Determine the [x, y] coordinate at the center of the cell enclosing the given text.  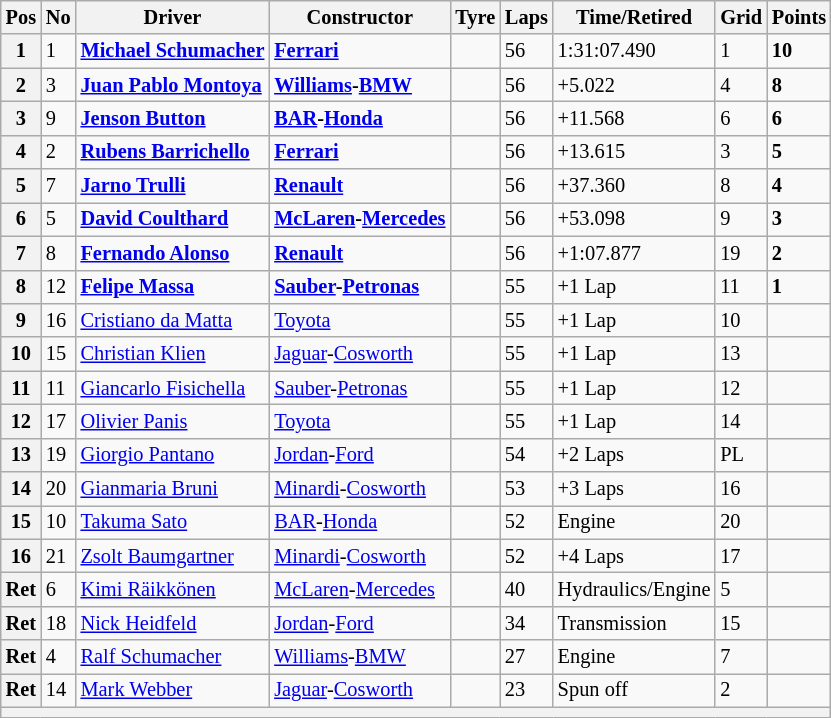
Juan Pablo Montoya [173, 85]
Points [799, 17]
PL [741, 455]
Constructor [360, 17]
34 [526, 623]
+1:07.877 [634, 253]
Fernando Alonso [173, 253]
+53.098 [634, 219]
54 [526, 455]
David Coulthard [173, 219]
+4 Laps [634, 556]
Felipe Massa [173, 287]
Spun off [634, 690]
Time/Retired [634, 17]
Jarno Trulli [173, 186]
Gianmaria Bruni [173, 489]
Michael Schumacher [173, 51]
Tyre [475, 17]
Mark Webber [173, 690]
Christian Klien [173, 354]
Transmission [634, 623]
+3 Laps [634, 489]
1:31:07.490 [634, 51]
Grid [741, 17]
Kimi Räikkönen [173, 589]
Cristiano da Matta [173, 320]
40 [526, 589]
Driver [173, 17]
+11.568 [634, 118]
18 [58, 623]
Hydraulics/Engine [634, 589]
Giorgio Pantano [173, 455]
Pos [21, 17]
Nick Heidfeld [173, 623]
27 [526, 657]
No [58, 17]
Rubens Barrichello [173, 152]
+13.615 [634, 152]
Ralf Schumacher [173, 657]
Giancarlo Fisichella [173, 388]
23 [526, 690]
Jenson Button [173, 118]
+5.022 [634, 85]
21 [58, 556]
Takuma Sato [173, 522]
Zsolt Baumgartner [173, 556]
Laps [526, 17]
53 [526, 489]
Olivier Panis [173, 421]
+37.360 [634, 186]
+2 Laps [634, 455]
